Locate the cell with the specified text and output its (X, Y) center coordinate. 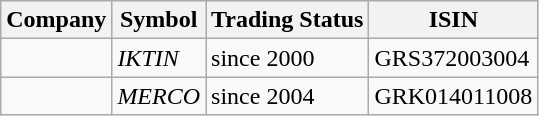
ISIN (454, 20)
Company (56, 20)
since 2004 (288, 96)
since 2000 (288, 58)
IKTIN (159, 58)
Trading Status (288, 20)
MERCO (159, 96)
GRK014011008 (454, 96)
GRS372003004 (454, 58)
Symbol (159, 20)
